Return the (X, Y) coordinate for the center point of the cell that contains the specified text.  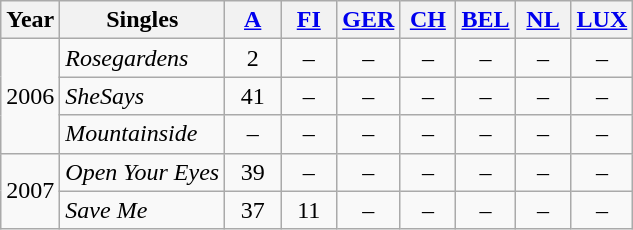
BEL (486, 20)
GER (368, 20)
Year (30, 20)
A (253, 20)
FI (309, 20)
LUX (602, 20)
SheSays (142, 96)
NL (543, 20)
39 (253, 172)
Rosegardens (142, 58)
41 (253, 96)
Open Your Eyes (142, 172)
CH (428, 20)
Save Me (142, 210)
11 (309, 210)
Mountainside (142, 134)
2007 (30, 191)
2 (253, 58)
2006 (30, 96)
37 (253, 210)
Singles (142, 20)
